Capture the cell that displays the provided text and extract its (x, y) central coordinate. 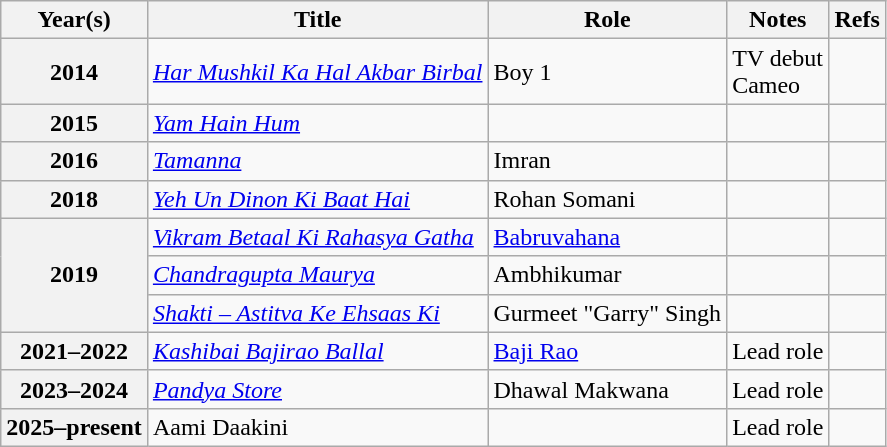
Role (608, 20)
Refs (857, 20)
Notes (778, 20)
Aami Daakini (318, 427)
Chandragupta Maurya (318, 275)
TV debutCameo (778, 72)
Vikram Betaal Ki Rahasya Gatha (318, 237)
Dhawal Makwana (608, 389)
2023–2024 (74, 389)
Title (318, 20)
Shakti – Astitva Ke Ehsaas Ki (318, 313)
2025–present (74, 427)
Imran (608, 161)
2021–2022 (74, 351)
2019 (74, 275)
Gurmeet "Garry" Singh (608, 313)
2018 (74, 199)
2016 (74, 161)
Tamanna (318, 161)
Yeh Un Dinon Ki Baat Hai (318, 199)
Baji Rao (608, 351)
2015 (74, 123)
Ambhikumar (608, 275)
Boy 1 (608, 72)
Kashibai Bajirao Ballal (318, 351)
2014 (74, 72)
Pandya Store (318, 389)
Har Mushkil Ka Hal Akbar Birbal (318, 72)
Babruvahana (608, 237)
Rohan Somani (608, 199)
Yam Hain Hum (318, 123)
Year(s) (74, 20)
